Determine the (x, y) coordinate at the center of the cell enclosing the given text.  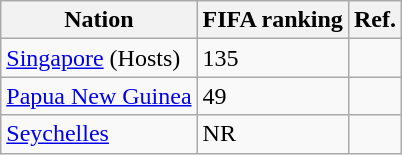
FIFA ranking (272, 20)
135 (272, 58)
Nation (99, 20)
Papua New Guinea (99, 96)
49 (272, 96)
Ref. (374, 20)
NR (272, 134)
Singapore (Hosts) (99, 58)
Seychelles (99, 134)
